Return (X, Y) of the center of cell containing provided text 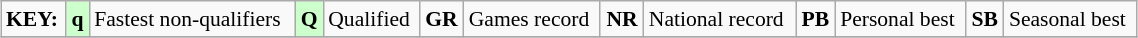
Seasonal best (1070, 19)
National record (720, 19)
Fastest non-qualifiers (192, 19)
KEY: (34, 19)
Games record (532, 19)
Q (309, 19)
SB (985, 19)
Qualified (371, 19)
Personal best (900, 19)
q (78, 19)
PB (816, 19)
NR (622, 19)
GR (442, 19)
